Output the (X, Y) coordinate of the center of the cell containing the given text.  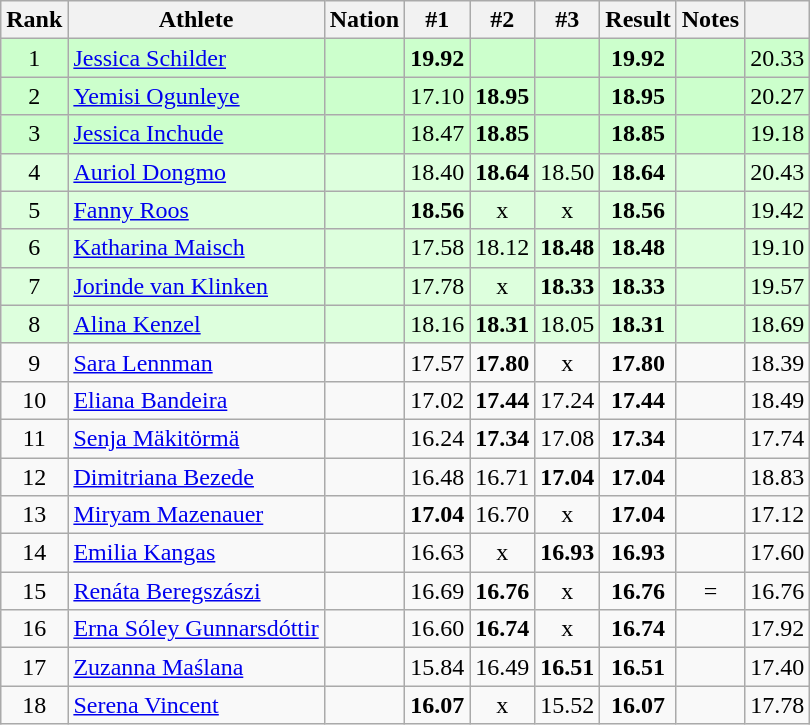
18.39 (778, 362)
Yemisi Ogunleye (196, 96)
15 (34, 591)
2 (34, 96)
9 (34, 362)
16.71 (502, 477)
8 (34, 324)
14 (34, 553)
7 (34, 286)
Nation (364, 20)
Alina Kenzel (196, 324)
Athlete (196, 20)
18.49 (778, 400)
Sara Lennman (196, 362)
Zuzanna Maślana (196, 667)
10 (34, 400)
19.42 (778, 210)
16.70 (502, 515)
Katharina Maisch (196, 248)
18.12 (502, 248)
16.60 (438, 629)
= (710, 591)
17.92 (778, 629)
16.63 (438, 553)
Serena Vincent (196, 705)
15.52 (568, 705)
17.24 (568, 400)
18.40 (438, 172)
16.69 (438, 591)
17.40 (778, 667)
Result (638, 20)
Rank (34, 20)
17.57 (438, 362)
17.58 (438, 248)
Renáta Beregszászi (196, 591)
5 (34, 210)
Jorinde van Klinken (196, 286)
Senja Mäkitörmä (196, 438)
#1 (438, 20)
20.27 (778, 96)
17 (34, 667)
19.18 (778, 134)
19.10 (778, 248)
#2 (502, 20)
Auriol Dongmo (196, 172)
17.08 (568, 438)
18.69 (778, 324)
17.60 (778, 553)
16.24 (438, 438)
18.47 (438, 134)
18.16 (438, 324)
17.02 (438, 400)
20.33 (778, 58)
Miryam Mazenauer (196, 515)
Fanny Roos (196, 210)
20.43 (778, 172)
Notes (710, 20)
Emilia Kangas (196, 553)
3 (34, 134)
#3 (568, 20)
Jessica Schilder (196, 58)
17.10 (438, 96)
11 (34, 438)
4 (34, 172)
17.12 (778, 515)
16 (34, 629)
Eliana Bandeira (196, 400)
19.57 (778, 286)
18.50 (568, 172)
Jessica Inchude (196, 134)
16.49 (502, 667)
Erna Sóley Gunnarsdóttir (196, 629)
16.48 (438, 477)
18.83 (778, 477)
1 (34, 58)
12 (34, 477)
18 (34, 705)
17.74 (778, 438)
13 (34, 515)
18.05 (568, 324)
Dimitriana Bezede (196, 477)
15.84 (438, 667)
6 (34, 248)
